Provide the [X, Y] coordinate of the cell's center where the given text is located.  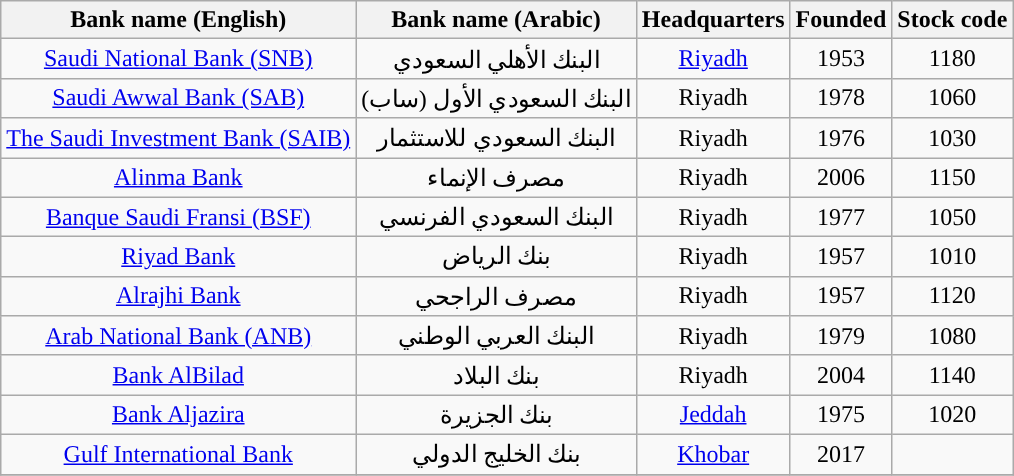
1120 [952, 296]
Bank name (English) [178, 20]
Arab National Bank (ANB) [178, 336]
Saudi National Bank (SNB) [178, 59]
Headquarters [713, 20]
Banque Saudi Fransi (BSF) [178, 217]
The Saudi Investment Bank (SAIB) [178, 138]
Bank AlBilad [178, 375]
1140 [952, 375]
البنك السعودي الأول (ساب) [496, 98]
البنك السعودي للاستثمار [496, 138]
Riyad Bank [178, 257]
Stock code [952, 20]
البنك العربي الوطني [496, 336]
Bank Aljazira [178, 415]
Gulf International Bank [178, 454]
Bank name (Arabic) [496, 20]
1050 [952, 217]
1060 [952, 98]
بنك الرياض [496, 257]
2004 [841, 375]
1977 [841, 217]
1020 [952, 415]
1978 [841, 98]
Jeddah [713, 415]
1010 [952, 257]
2017 [841, 454]
1080 [952, 336]
Khobar [713, 454]
1030 [952, 138]
1979 [841, 336]
بنك الجزيرة [496, 415]
1975 [841, 415]
1976 [841, 138]
Saudi Awwal Bank (SAB) [178, 98]
بنك الخليج الدولي [496, 454]
البنك السعودي الفرنسي [496, 217]
Alinma Bank [178, 178]
بنك البلاد [496, 375]
مصرف الإنماء [496, 178]
2006 [841, 178]
1150 [952, 178]
Founded [841, 20]
Alrajhi Bank [178, 296]
1953 [841, 59]
مصرف الراجحي [496, 296]
البنك الأهلي السعودي [496, 59]
1180 [952, 59]
